Output the (x, y) coordinate of the center of the cell containing the given text.  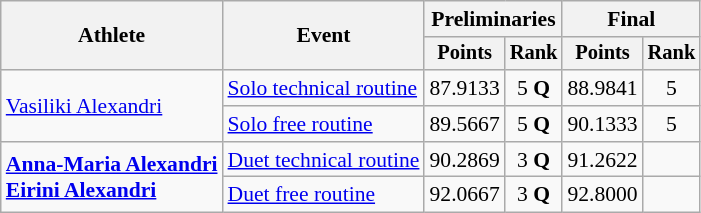
Athlete (112, 36)
87.9133 (464, 88)
92.8000 (602, 195)
90.2869 (464, 160)
Preliminaries (493, 19)
Anna-Maria AlexandriEirini Alexandri (112, 178)
Duet free routine (324, 195)
Event (324, 36)
92.0667 (464, 195)
Solo technical routine (324, 88)
91.2622 (602, 160)
Solo free routine (324, 124)
Duet technical routine (324, 160)
89.5667 (464, 124)
Final (631, 19)
90.1333 (602, 124)
Vasiliki Alexandri (112, 106)
88.9841 (602, 88)
